Pinpoint the cell where the given text exists, returning its (x, y) midpoint coordinate. 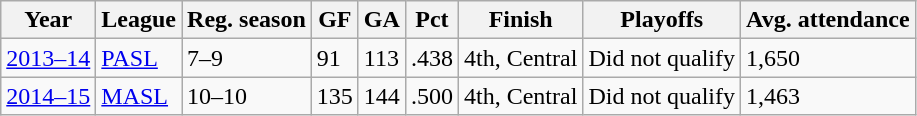
GA (382, 20)
MASL (139, 96)
2013–14 (48, 58)
10–10 (247, 96)
PASL (139, 58)
1,650 (828, 58)
144 (382, 96)
91 (334, 58)
Finish (520, 20)
Year (48, 20)
Playoffs (662, 20)
135 (334, 96)
1,463 (828, 96)
Avg. attendance (828, 20)
League (139, 20)
.438 (432, 58)
Pct (432, 20)
7–9 (247, 58)
2014–15 (48, 96)
113 (382, 58)
Reg. season (247, 20)
.500 (432, 96)
GF (334, 20)
